Capture the cell that displays the provided text and extract its (X, Y) central coordinate. 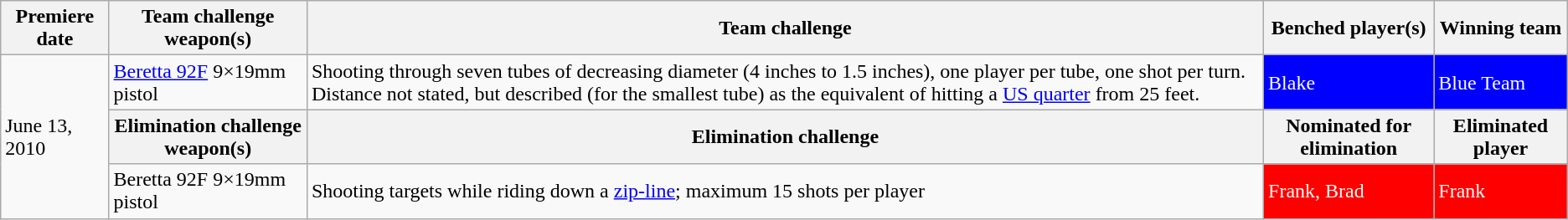
Blue Team (1501, 82)
Winning team (1501, 28)
Team challenge weapon(s) (208, 28)
Blake (1349, 82)
June 13, 2010 (55, 137)
Nominated for elimination (1349, 137)
Elimination challenge weapon(s) (208, 137)
Premiere date (55, 28)
Team challenge (785, 28)
Shooting targets while riding down a zip-line; maximum 15 shots per player (785, 191)
Eliminated player (1501, 137)
Benched player(s) (1349, 28)
Frank (1501, 191)
Frank, Brad (1349, 191)
Elimination challenge (785, 137)
